Provide the [X, Y] coordinate of the cell's center where the given text is located.  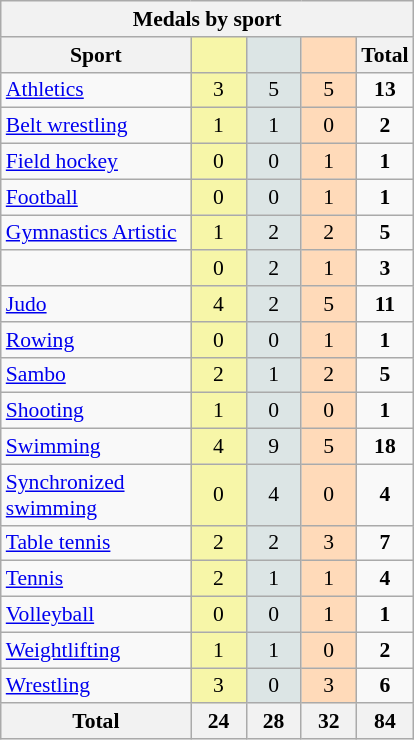
Athletics [96, 90]
Rowing [96, 340]
13 [384, 90]
84 [384, 722]
Field hockey [96, 162]
Wrestling [96, 686]
Gymnastics Artistic [96, 233]
Sambo [96, 375]
Tennis [96, 579]
18 [384, 447]
Synchronized swimming [96, 494]
Football [96, 197]
Shooting [96, 411]
Medals by sport [208, 19]
9 [274, 447]
Weightlifting [96, 650]
Judo [96, 304]
Volleyball [96, 615]
32 [328, 722]
Table tennis [96, 543]
28 [274, 722]
Swimming [96, 447]
Belt wrestling [96, 126]
6 [384, 686]
24 [218, 722]
7 [384, 543]
11 [384, 304]
Sport [96, 55]
